Capture the cell that displays the provided text and extract its [x, y] central coordinate. 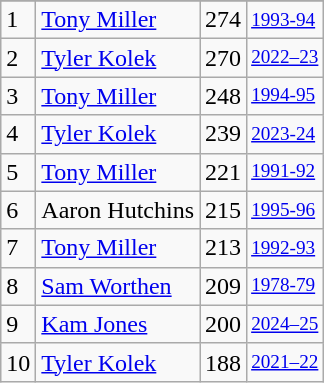
2022–23 [285, 58]
2 [18, 58]
2024–25 [285, 324]
213 [224, 248]
1994-95 [285, 96]
2023-24 [285, 134]
1991-92 [285, 172]
248 [224, 96]
Aaron Hutchins [118, 210]
Sam Worthen [118, 286]
200 [224, 324]
1978-79 [285, 286]
270 [224, 58]
2021–22 [285, 362]
9 [18, 324]
221 [224, 172]
10 [18, 362]
8 [18, 286]
1992-93 [285, 248]
209 [224, 286]
5 [18, 172]
7 [18, 248]
239 [224, 134]
6 [18, 210]
1993-94 [285, 20]
215 [224, 210]
1995-96 [285, 210]
1 [18, 20]
3 [18, 96]
4 [18, 134]
188 [224, 362]
Kam Jones [118, 324]
274 [224, 20]
